Provide the [X, Y] coordinate of the cell's center where the given text is located.  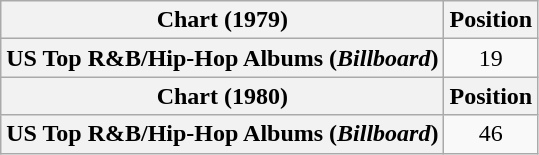
19 [491, 58]
46 [491, 134]
Chart (1979) [222, 20]
Chart (1980) [222, 96]
